Extract the (x, y) coordinate from the center of the cell holding the provided text.  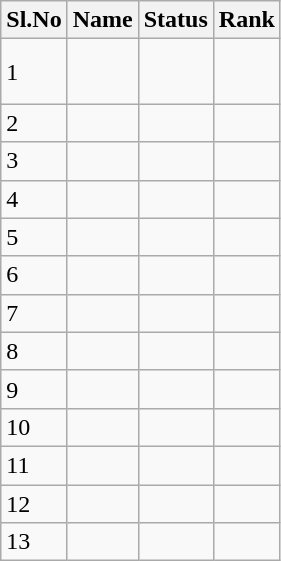
4 (34, 199)
6 (34, 275)
5 (34, 237)
Name (102, 20)
Rank (246, 20)
11 (34, 465)
3 (34, 161)
12 (34, 503)
7 (34, 313)
9 (34, 389)
2 (34, 123)
10 (34, 427)
8 (34, 351)
13 (34, 542)
Sl.No (34, 20)
Status (176, 20)
1 (34, 72)
